Locate the cell with the specified text and output its [X, Y] center coordinate. 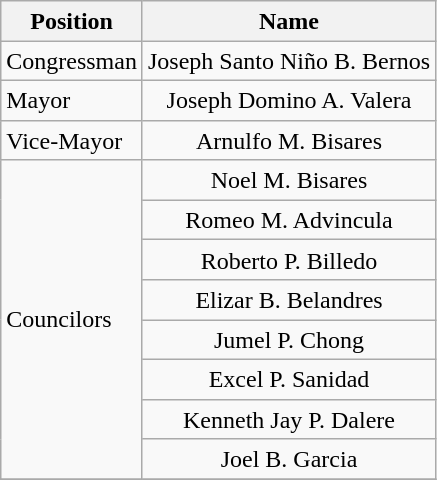
Councilors [72, 320]
Joseph Domino A. Valera [288, 100]
Arnulfo M. Bisares [288, 140]
Roberto P. Billedo [288, 260]
Congressman [72, 61]
Jumel P. Chong [288, 340]
Kenneth Jay P. Dalere [288, 419]
Noel M. Bisares [288, 180]
Elizar B. Belandres [288, 300]
Name [288, 21]
Joel B. Garcia [288, 459]
Romeo M. Advincula [288, 220]
Mayor [72, 100]
Excel P. Sanidad [288, 379]
Position [72, 21]
Joseph Santo Niño B. Bernos [288, 61]
Vice-Mayor [72, 140]
